For the text-containing cell, return its midpoint in [X, Y] coordinate format. 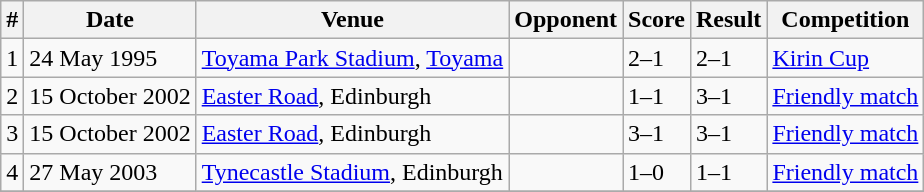
# [12, 20]
27 May 2003 [110, 172]
Score [656, 20]
3 [12, 134]
2 [12, 96]
Venue [352, 20]
Opponent [566, 20]
1 [12, 58]
Date [110, 20]
Kirin Cup [846, 58]
1–0 [656, 172]
Tynecastle Stadium, Edinburgh [352, 172]
Result [728, 20]
Toyama Park Stadium, Toyama [352, 58]
4 [12, 172]
24 May 1995 [110, 58]
Competition [846, 20]
